Return (X, Y) of the center of cell containing provided text 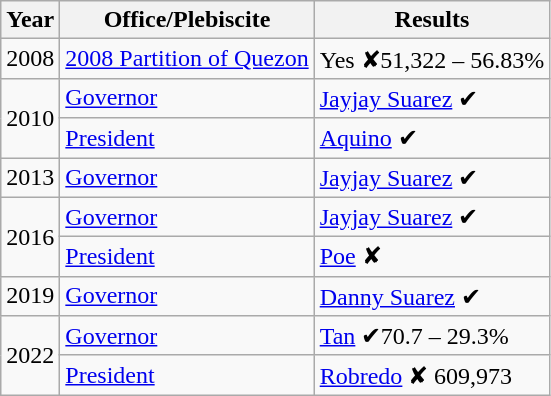
Results (432, 20)
Robredo ✘ 609,973 (432, 375)
2010 (30, 118)
Aquino ✔ (432, 138)
Tan ✔70.7 – 29.3% (432, 336)
Year (30, 20)
Danny Suarez ✔ (432, 296)
Poe ✘ (432, 257)
2008 Partition of Quezon (187, 59)
2008 (30, 59)
Yes ✘51,322 – 56.83% (432, 59)
Office/Plebiscite (187, 20)
2013 (30, 178)
2016 (30, 236)
2019 (30, 296)
2022 (30, 356)
